Locate the cell with the specified text and output its (X, Y) center coordinate. 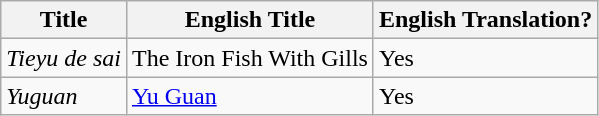
English Translation? (485, 20)
English Title (250, 20)
Yuguan (64, 96)
Title (64, 20)
Yu Guan (250, 96)
The Iron Fish With Gills (250, 58)
Tieyu de sai (64, 58)
